Output the [X, Y] coordinate of the center of the cell containing the given text.  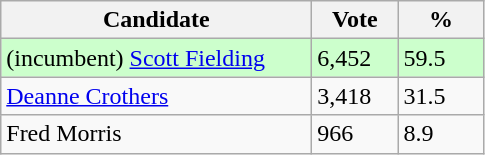
Vote [355, 20]
Candidate [156, 20]
Deanne Crothers [156, 96]
6,452 [355, 58]
31.5 [441, 96]
(incumbent) Scott Fielding [156, 58]
966 [355, 134]
59.5 [441, 58]
% [441, 20]
8.9 [441, 134]
3,418 [355, 96]
Fred Morris [156, 134]
